From the cell containing the given text, extract its center point as [X, Y] coordinate. 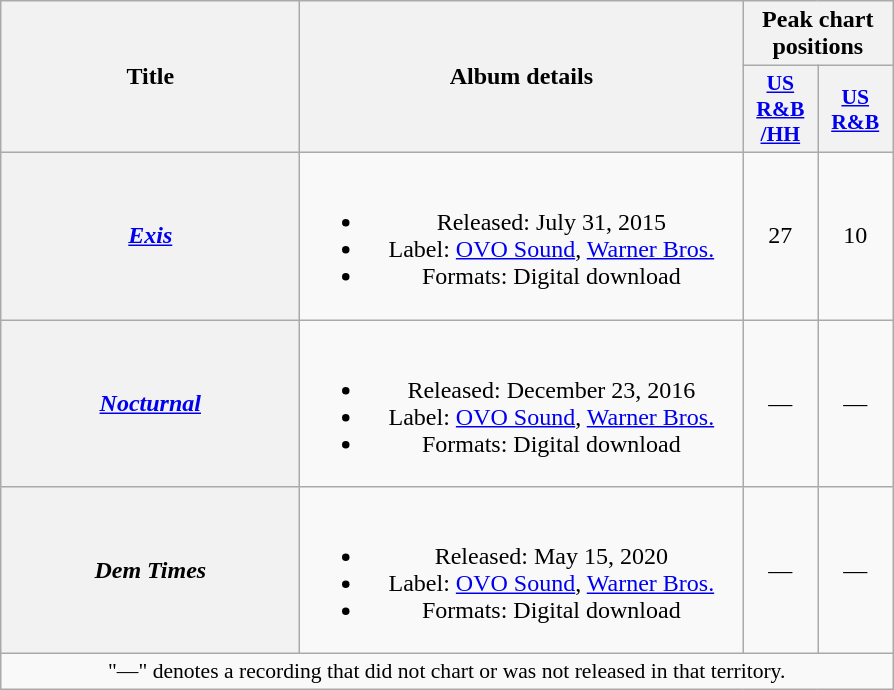
Peak chart positions [818, 34]
Album details [522, 77]
Exis [150, 236]
USR&B [856, 110]
Nocturnal [150, 404]
"—" denotes a recording that did not chart or was not released in that territory. [447, 672]
Dem Times [150, 570]
27 [780, 236]
Title [150, 77]
Released: July 31, 2015Label: OVO Sound, Warner Bros.Formats: Digital download [522, 236]
Released: May 15, 2020Label: OVO Sound, Warner Bros.Formats: Digital download [522, 570]
USR&B/HH [780, 110]
Released: December 23, 2016Label: OVO Sound, Warner Bros.Formats: Digital download [522, 404]
10 [856, 236]
